Find where the given text appears and provide that cell's center as [X, Y] coordinate. 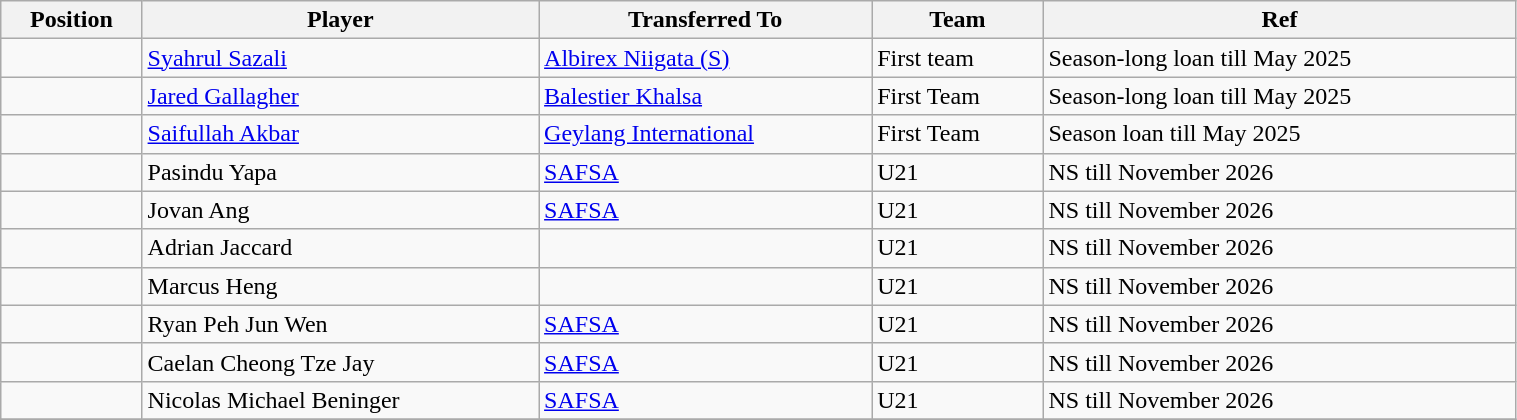
Ref [1280, 20]
Position [72, 20]
Balestier Khalsa [706, 96]
Caelan Cheong Tze Jay [340, 362]
Nicolas Michael Beninger [340, 400]
Pasindu Yapa [340, 172]
Jared Gallagher [340, 96]
Geylang International [706, 134]
Player [340, 20]
Team [958, 20]
Transferred To [706, 20]
First team [958, 58]
Syahrul Sazali [340, 58]
Albirex Niigata (S) [706, 58]
Jovan Ang [340, 210]
Adrian Jaccard [340, 248]
Ryan Peh Jun Wen [340, 324]
Season loan till May 2025 [1280, 134]
Marcus Heng [340, 286]
Saifullah Akbar [340, 134]
